Detect which cell encompasses the target text, then output its [x, y] center coordinate. 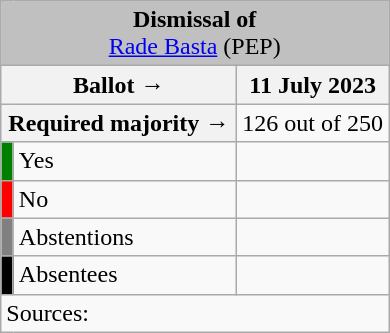
Absentees [125, 275]
Yes [125, 161]
Abstentions [125, 237]
11 July 2023 [313, 85]
No [125, 199]
126 out of 250 [313, 123]
Sources: [195, 313]
Ballot → [119, 85]
Required majority → [119, 123]
Dismissal ofRade Basta (PEP) [195, 34]
